Scan for the cell matching the given text and deliver its [x, y] coordinate at center. 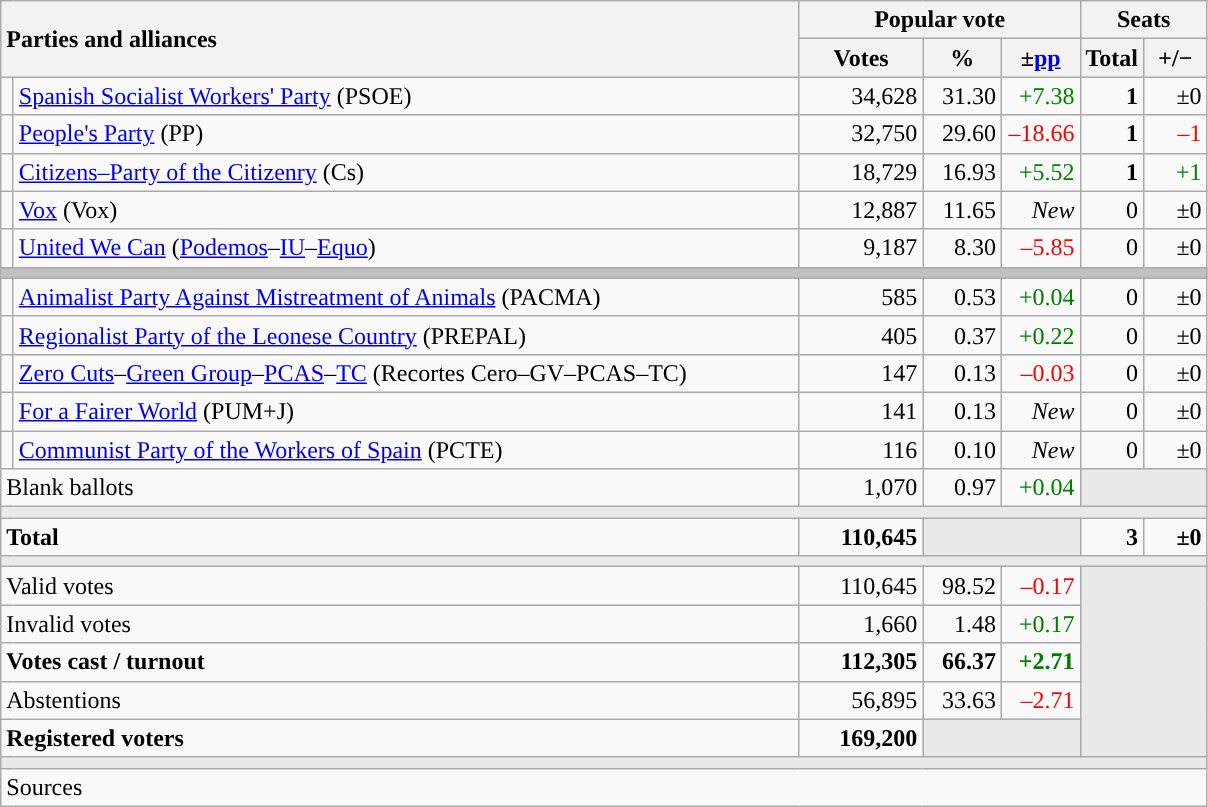
Animalist Party Against Mistreatment of Animals (PACMA) [406, 297]
116 [861, 449]
–0.17 [1040, 586]
0.37 [962, 335]
Citizens–Party of the Citizenry (Cs) [406, 172]
31.30 [962, 96]
Blank ballots [400, 488]
Invalid votes [400, 624]
–1 [1176, 134]
1,660 [861, 624]
56,895 [861, 700]
% [962, 58]
Votes [861, 58]
32,750 [861, 134]
Vox (Vox) [406, 210]
33.63 [962, 700]
16.93 [962, 172]
1.48 [962, 624]
–18.66 [1040, 134]
+5.52 [1040, 172]
147 [861, 373]
Parties and alliances [400, 39]
–0.03 [1040, 373]
–2.71 [1040, 700]
9,187 [861, 248]
169,200 [861, 738]
+1 [1176, 172]
Popular vote [940, 20]
18,729 [861, 172]
Registered voters [400, 738]
405 [861, 335]
11.65 [962, 210]
Zero Cuts–Green Group–PCAS–TC (Recortes Cero–GV–PCAS–TC) [406, 373]
+/− [1176, 58]
Regionalist Party of the Leonese Country (PREPAL) [406, 335]
98.52 [962, 586]
Communist Party of the Workers of Spain (PCTE) [406, 449]
29.60 [962, 134]
–5.85 [1040, 248]
Seats [1144, 20]
Sources [604, 787]
0.97 [962, 488]
For a Fairer World (PUM+J) [406, 411]
People's Party (PP) [406, 134]
Abstentions [400, 700]
66.37 [962, 662]
+7.38 [1040, 96]
1,070 [861, 488]
8.30 [962, 248]
0.53 [962, 297]
±pp [1040, 58]
+0.17 [1040, 624]
34,628 [861, 96]
Votes cast / turnout [400, 662]
+0.22 [1040, 335]
585 [861, 297]
+2.71 [1040, 662]
112,305 [861, 662]
United We Can (Podemos–IU–Equo) [406, 248]
Valid votes [400, 586]
0.10 [962, 449]
3 [1112, 537]
12,887 [861, 210]
141 [861, 411]
Spanish Socialist Workers' Party (PSOE) [406, 96]
